Output the (X, Y) coordinate of the center of the cell containing the given text.  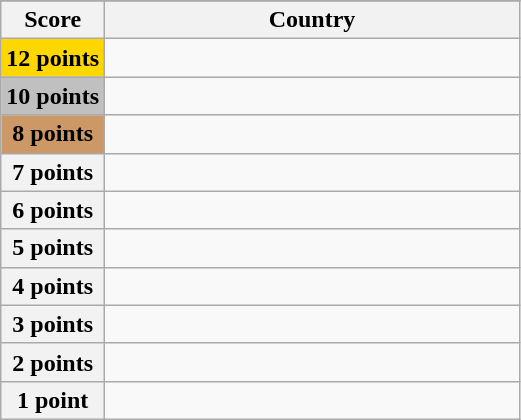
Score (53, 20)
3 points (53, 324)
Country (312, 20)
12 points (53, 58)
7 points (53, 172)
8 points (53, 134)
6 points (53, 210)
5 points (53, 248)
2 points (53, 362)
4 points (53, 286)
1 point (53, 400)
10 points (53, 96)
